Capture the cell that displays the provided text and extract its [X, Y] central coordinate. 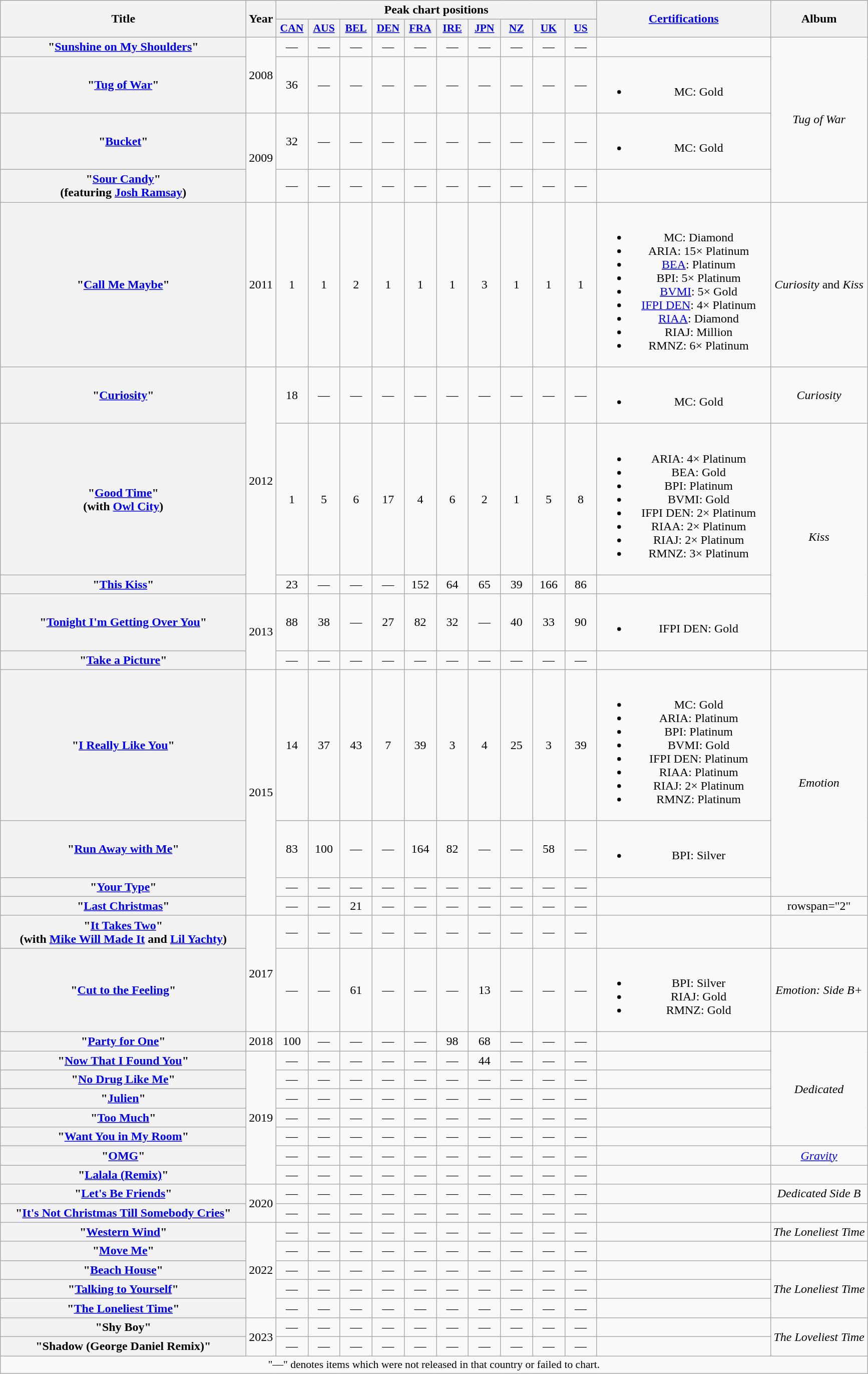
61 [356, 989]
"OMG" [123, 1156]
Certifications [684, 19]
IRE [453, 29]
Title [123, 19]
"Party for One" [123, 1041]
"Last Christmas" [123, 906]
JPN [485, 29]
"This Kiss" [123, 584]
90 [581, 622]
Kiss [819, 537]
2008 [261, 75]
88 [292, 622]
17 [388, 499]
"Call Me Maybe" [123, 284]
23 [292, 584]
US [581, 29]
2012 [261, 481]
DEN [388, 29]
36 [292, 84]
Tug of War [819, 119]
2023 [261, 1336]
"Beach House" [123, 1270]
2019 [261, 1117]
25 [517, 745]
98 [453, 1041]
"Now That I Found You" [123, 1060]
MC: DiamondARIA: 15× PlatinumBEA: PlatinumBPI: 5× PlatinumBVMI: 5× GoldIFPI DEN: 4× PlatinumRIAA: DiamondRIAJ: MillionRMNZ: 6× Platinum [684, 284]
2018 [261, 1041]
2009 [261, 158]
13 [485, 989]
"Move Me" [123, 1251]
38 [324, 622]
"Western Wind" [123, 1232]
43 [356, 745]
"Talking to Yourself" [123, 1289]
"Shy Boy" [123, 1327]
"Shadow (George Daniel Remix)" [123, 1346]
40 [517, 622]
NZ [517, 29]
The Loveliest Time [819, 1336]
2011 [261, 284]
BEL [356, 29]
rowspan="2" [819, 906]
"Let's Be Friends" [123, 1194]
"Sunshine on My Shoulders" [123, 47]
Emotion [819, 783]
BPI: Silver [684, 849]
Curiosity [819, 396]
AUS [324, 29]
FRA [420, 29]
"The Loneliest Time" [123, 1308]
64 [453, 584]
Peak chart positions [437, 10]
65 [485, 584]
UK [549, 29]
Curiosity and Kiss [819, 284]
18 [292, 396]
21 [356, 906]
2022 [261, 1270]
83 [292, 849]
"Curiosity" [123, 396]
"—" denotes items which were not released in that country or failed to chart. [434, 1365]
166 [549, 584]
7 [388, 745]
"Sour Candy"(featuring Josh Ramsay) [123, 186]
86 [581, 584]
68 [485, 1041]
2013 [261, 632]
"I Really Like You" [123, 745]
"Good Time"(with Owl City) [123, 499]
33 [549, 622]
44 [485, 1060]
Dedicated [819, 1089]
"Want You in My Room" [123, 1137]
58 [549, 849]
"Bucket" [123, 141]
"Tug of War" [123, 84]
"It Takes Two"(with Mike Will Made It and Lil Yachty) [123, 931]
Year [261, 19]
37 [324, 745]
"Take a Picture" [123, 660]
IFPI DEN: Gold [684, 622]
8 [581, 499]
Album [819, 19]
Gravity [819, 1156]
14 [292, 745]
164 [420, 849]
"Run Away with Me" [123, 849]
"Cut to the Feeling" [123, 989]
Dedicated Side B [819, 1194]
"No Drug Like Me" [123, 1080]
2017 [261, 973]
"Julien" [123, 1099]
BPI: SilverRIAJ: GoldRMNZ: Gold [684, 989]
27 [388, 622]
CAN [292, 29]
2020 [261, 1203]
"Lalala (Remix)" [123, 1175]
152 [420, 584]
Emotion: Side B+ [819, 989]
2015 [261, 792]
"Tonight I'm Getting Over You" [123, 622]
"Too Much" [123, 1118]
"It's Not Christmas Till Somebody Cries" [123, 1213]
ARIA: 4× PlatinumBEA: GoldBPI: PlatinumBVMI: GoldIFPI DEN: 2× PlatinumRIAA: 2× PlatinumRIAJ: 2× PlatinumRMNZ: 3× Platinum [684, 499]
"Your Type" [123, 887]
MC: GoldARIA: PlatinumBPI: PlatinumBVMI: GoldIFPI DEN: PlatinumRIAA: PlatinumRIAJ: 2× PlatinumRMNZ: Platinum [684, 745]
